Provide the (x, y) coordinate of the cell's center where the given text is located.  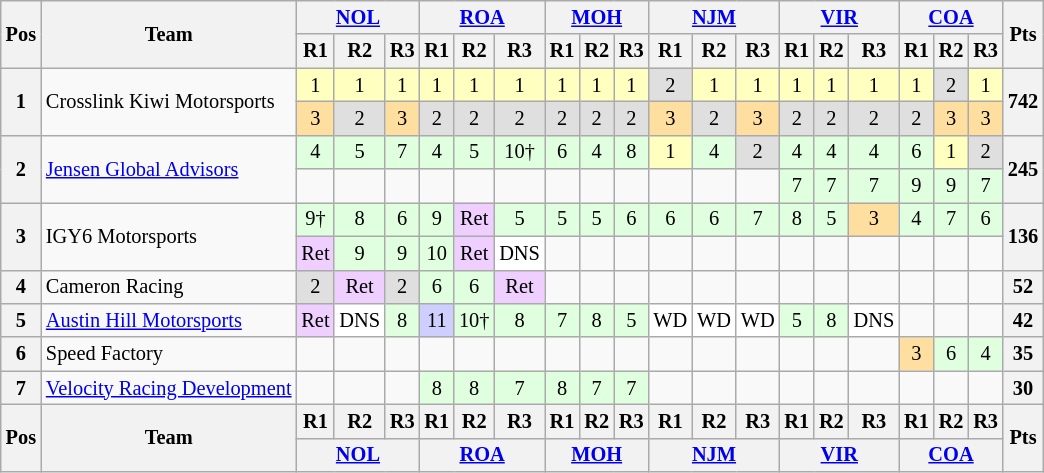
Austin Hill Motorsports (168, 320)
35 (1023, 354)
11 (436, 320)
10 (436, 253)
Crosslink Kiwi Motorsports (168, 102)
Speed Factory (168, 354)
52 (1023, 287)
9† (315, 219)
Cameron Racing (168, 287)
42 (1023, 320)
IGY6 Motorsports (168, 236)
Velocity Racing Development (168, 388)
742 (1023, 102)
30 (1023, 388)
245 (1023, 168)
136 (1023, 236)
Jensen Global Advisors (168, 168)
